Output the (X, Y) coordinate of the center of the cell containing the given text.  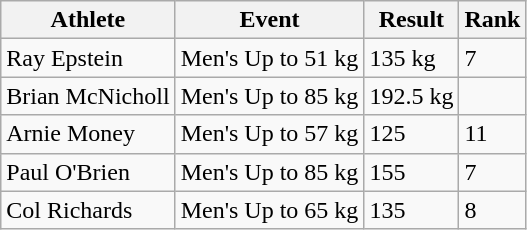
Rank (492, 20)
192.5 kg (412, 96)
Men's Up to 65 kg (270, 210)
135 (412, 210)
Men's Up to 57 kg (270, 134)
8 (492, 210)
Ray Epstein (88, 58)
135 kg (412, 58)
Men's Up to 51 kg (270, 58)
Result (412, 20)
Event (270, 20)
Col Richards (88, 210)
Brian McNicholl (88, 96)
11 (492, 134)
Paul O'Brien (88, 172)
155 (412, 172)
Arnie Money (88, 134)
Athlete (88, 20)
125 (412, 134)
